Return the [x, y] coordinate for the center point of the cell that contains the specified text.  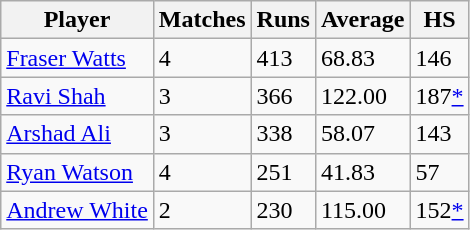
Andrew White [78, 210]
366 [283, 96]
187* [440, 96]
Arshad Ali [78, 134]
57 [440, 172]
2 [202, 210]
Average [362, 20]
58.07 [362, 134]
251 [283, 172]
41.83 [362, 172]
Ravi Shah [78, 96]
Runs [283, 20]
HS [440, 20]
Player [78, 20]
413 [283, 58]
143 [440, 134]
Fraser Watts [78, 58]
68.83 [362, 58]
230 [283, 210]
122.00 [362, 96]
Matches [202, 20]
338 [283, 134]
152* [440, 210]
Ryan Watson [78, 172]
115.00 [362, 210]
146 [440, 58]
